Scan for the cell matching the given text and deliver its [x, y] coordinate at center. 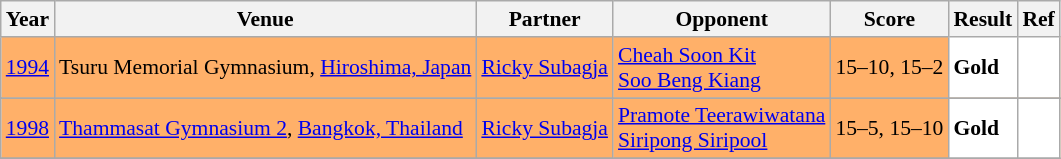
Score [889, 19]
Partner [544, 19]
Thammasat Gymnasium 2, Bangkok, Thailand [265, 128]
1994 [28, 68]
Tsuru Memorial Gymnasium, Hiroshima, Japan [265, 68]
Venue [265, 19]
15–5, 15–10 [889, 128]
Ref [1038, 19]
15–10, 15–2 [889, 68]
Result [982, 19]
Cheah Soon Kit Soo Beng Kiang [722, 68]
1998 [28, 128]
Opponent [722, 19]
Year [28, 19]
Pramote Teerawiwatana Siripong Siripool [722, 128]
